Find where the given text appears and provide that cell's center as (x, y) coordinate. 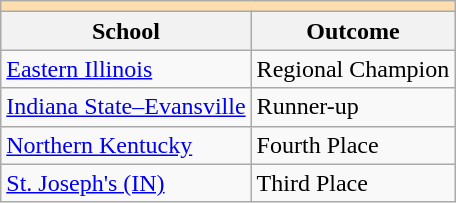
Eastern Illinois (126, 69)
Third Place (353, 183)
Indiana State–Evansville (126, 107)
Outcome (353, 31)
Regional Champion (353, 69)
St. Joseph's (IN) (126, 183)
Runner-up (353, 107)
Fourth Place (353, 145)
Northern Kentucky (126, 145)
School (126, 31)
